Locate the cell with the specified text and output its [x, y] center coordinate. 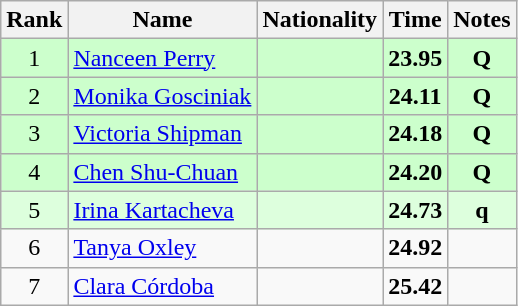
4 [34, 172]
q [482, 210]
Nationality [320, 20]
Monika Gosciniak [162, 96]
5 [34, 210]
Time [416, 20]
2 [34, 96]
24.92 [416, 248]
Victoria Shipman [162, 134]
1 [34, 58]
Rank [34, 20]
3 [34, 134]
7 [34, 286]
24.11 [416, 96]
Tanya Oxley [162, 248]
24.73 [416, 210]
25.42 [416, 286]
Name [162, 20]
23.95 [416, 58]
Nanceen Perry [162, 58]
Clara Córdoba [162, 286]
Notes [482, 20]
24.18 [416, 134]
6 [34, 248]
Chen Shu-Chuan [162, 172]
Irina Kartacheva [162, 210]
24.20 [416, 172]
